Identify which cell holds the provided text, then report its [x, y] central coordinate. 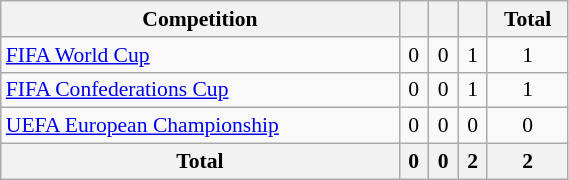
Competition [200, 19]
FIFA Confederations Cup [200, 90]
FIFA World Cup [200, 55]
UEFA European Championship [200, 126]
